Capture the cell that displays the provided text and extract its (X, Y) central coordinate. 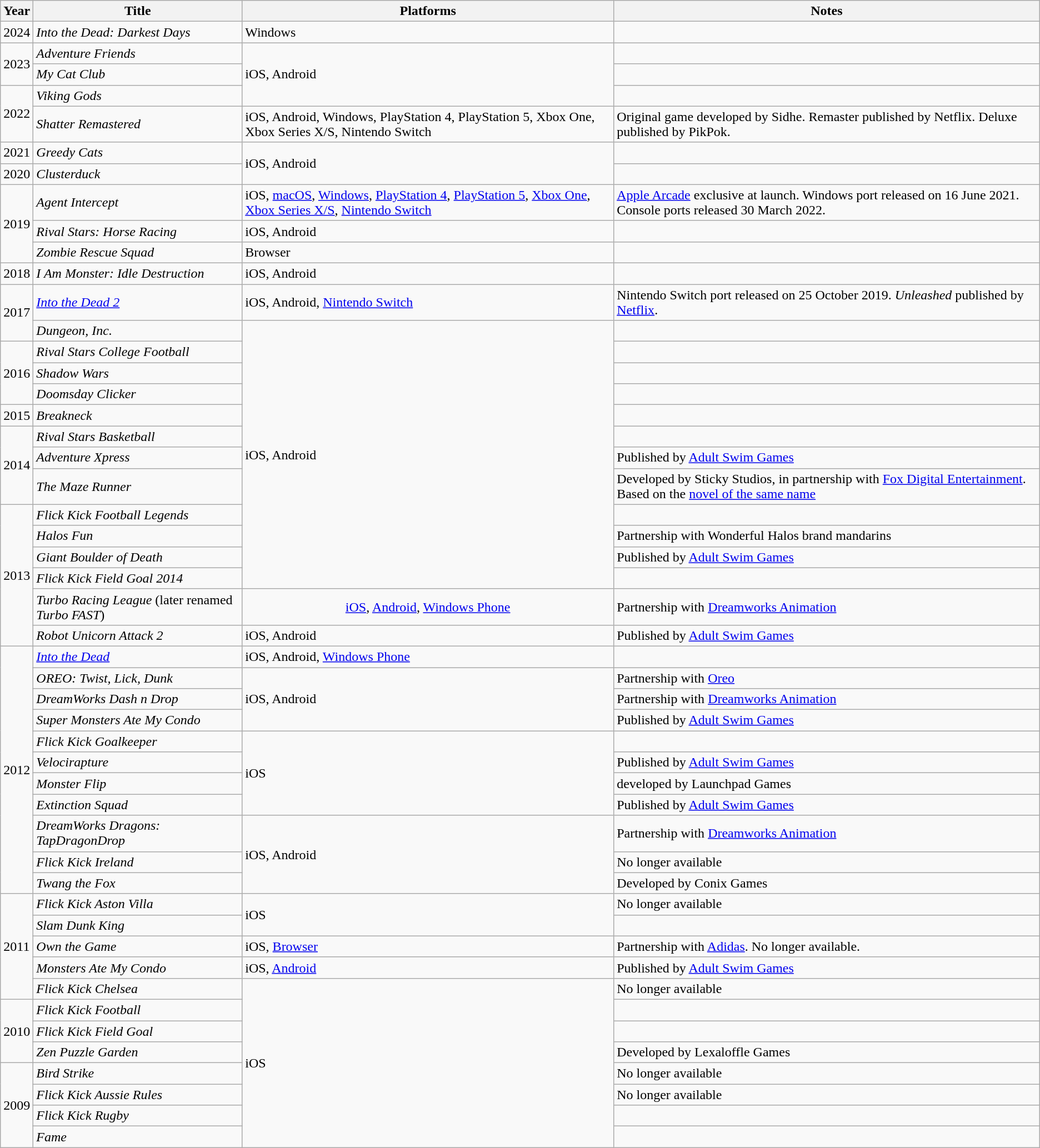
Browser (428, 252)
Shadow Wars (138, 373)
I Am Monster: Idle Destruction (138, 273)
Twang the Fox (138, 883)
2020 (17, 174)
Flick Kick Football (138, 1010)
Flick Kick Goalkeeper (138, 741)
My Cat Club (138, 74)
Adventure Xpress (138, 458)
2022 (17, 113)
Into the Dead (138, 656)
Monsters Ate My Condo (138, 967)
Flick Kick Football Legends (138, 515)
2018 (17, 273)
Fame (138, 1137)
Rival Stars: Horse Racing (138, 231)
Windows (428, 32)
2012 (17, 770)
Own the Game (138, 946)
Flick Kick Field Goal 2014 (138, 578)
Into the Dead: Darkest Days (138, 32)
Adventure Friends (138, 53)
2011 (17, 946)
Rival Stars College Football (138, 352)
Extinction Squad (138, 805)
iOS, Android, Windows, PlayStation 4, PlayStation 5, Xbox One, Xbox Series X/S, Nintendo Switch (428, 124)
2013 (17, 575)
DreamWorks Dragons: TapDragonDrop (138, 833)
Dungeon, Inc. (138, 331)
Original game developed by Sidhe. Remaster published by Netflix. Deluxe published by PikPok. (827, 124)
Flick Kick Aussie Rules (138, 1095)
Into the Dead 2 (138, 302)
Rival Stars Basketball (138, 437)
Agent Intercept (138, 202)
Slam Dunk King (138, 925)
DreamWorks Dash n Drop (138, 699)
2024 (17, 32)
Zombie Rescue Squad (138, 252)
Shatter Remastered (138, 124)
Flick Kick Aston Villa (138, 904)
Apple Arcade exclusive at launch. Windows port released on 16 June 2021. Console ports released 30 March 2022. (827, 202)
Flick Kick Field Goal (138, 1031)
Flick Kick Rugby (138, 1116)
2016 (17, 373)
Robot Unicorn Attack 2 (138, 635)
Monster Flip (138, 784)
developed by Launchpad Games (827, 784)
2010 (17, 1031)
iOS, Browser (428, 946)
iOS, macOS, Windows, PlayStation 4, PlayStation 5, Xbox One, Xbox Series X/S, Nintendo Switch (428, 202)
Developed by Sticky Studios, in partnership with Fox Digital Entertainment. Based on the novel of the same name (827, 487)
Clusterduck (138, 174)
Halos Fun (138, 536)
Partnership with Wonderful Halos brand mandarins (827, 536)
2009 (17, 1105)
Nintendo Switch port released on 25 October 2019. Unleashed published by Netflix. (827, 302)
2015 (17, 415)
Partnership with Oreo (827, 678)
2014 (17, 465)
2023 (17, 64)
Developed by Conix Games (827, 883)
Giant Boulder of Death (138, 557)
Notes (827, 11)
Bird Strike (138, 1074)
Super Monsters Ate My Condo (138, 720)
The Maze Runner (138, 487)
OREO: Twist, Lick, Dunk (138, 678)
Title (138, 11)
2019 (17, 223)
2021 (17, 153)
Flick Kick Ireland (138, 862)
Turbo Racing League (later renamed Turbo FAST) (138, 606)
iOS, Android, Nintendo Switch (428, 302)
Partnership with Adidas. No longer available. (827, 946)
Platforms (428, 11)
Doomsday Clicker (138, 394)
2017 (17, 313)
Viking Gods (138, 96)
Year (17, 11)
Flick Kick Chelsea (138, 989)
Greedy Cats (138, 153)
Developed by Lexaloffle Games (827, 1052)
Zen Puzzle Garden (138, 1052)
Velocirapture (138, 763)
Breakneck (138, 415)
